Scan for the cell matching the given text and deliver its [X, Y] coordinate at center. 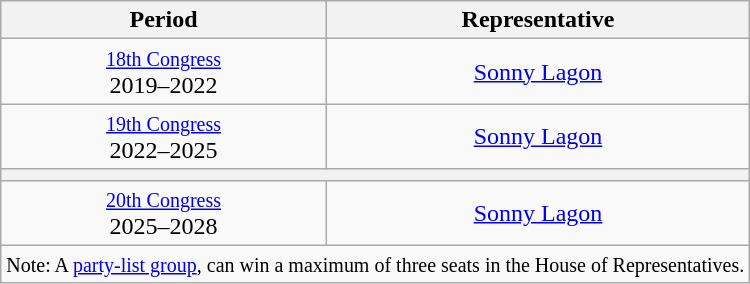
19th Congress2022–2025 [164, 136]
Period [164, 20]
Representative [538, 20]
Note: A party-list group, can win a maximum of three seats in the House of Representatives. [376, 264]
18th Congress2019–2022 [164, 72]
20th Congress2025–2028 [164, 212]
